Provide the [x, y] coordinate of the cell's center where the given text is located.  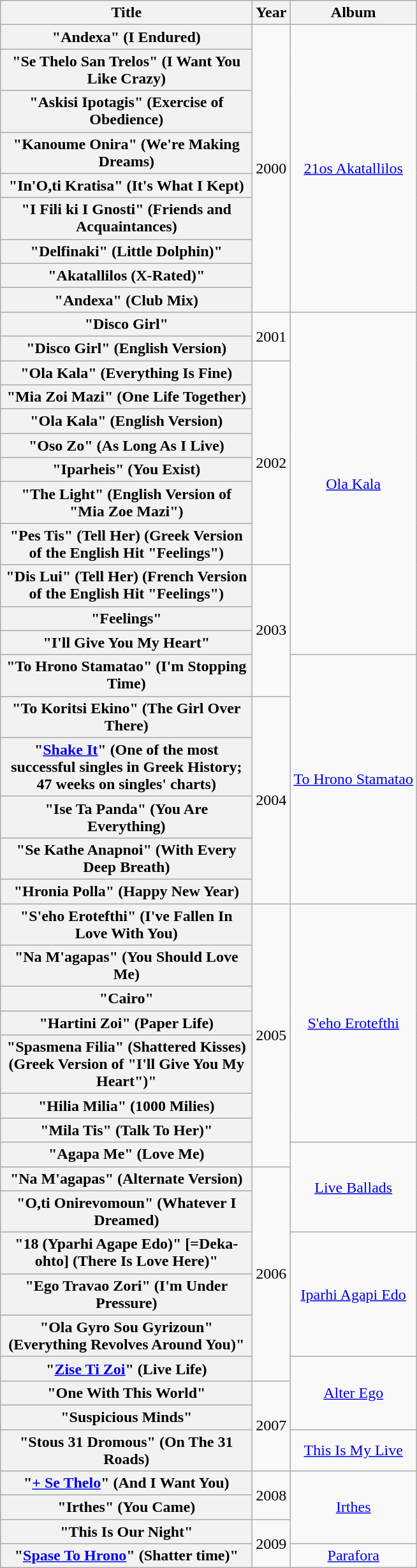
Irthes [353, 1507]
"Kanoume Onira" (We're Making Dreams) [126, 153]
"Mila Tis" (Talk To Her)" [126, 1130]
"Oso Zo" (As Long As I Live) [126, 446]
"Askisi Ipotagis" (Exercise of Obedience) [126, 111]
"To Hrono Stamatao" (I'm Stopping Time) [126, 676]
"Disco Girl" [126, 324]
"Suspicious Minds" [126, 1417]
S'eho Erotefthi [353, 1023]
Album [353, 13]
"Iparheis" (You Exist) [126, 470]
2009 [272, 1544]
2002 [272, 463]
"Ola Kala" (English Version) [126, 421]
"Se Kathe Anapnoi" (With Every Deep Breath) [126, 858]
"Zise Ti Zoi" (Live Life) [126, 1368]
"Ola Kala" (Everything Is Fine) [126, 373]
"18 (Yparhi Agape Edo)" [=Deka-ohto] (There Is Love Here)" [126, 1253]
Title [126, 13]
"Ola Gyro Sou Gyrizoun" (Everything Revolves Around You)" [126, 1336]
To Hrono Stamatao [353, 779]
"Stous 31 Dromous" (On The 31 Roads) [126, 1449]
Ola Kala [353, 483]
2004 [272, 799]
"Delfinaki" (Little Dolphin)" [126, 251]
Alter Ego [353, 1393]
"+ Se Thelo" (And I Want You) [126, 1483]
"Hronia Polla" (Happy New Year) [126, 891]
"Ise Ta Panda" (You Are Everything) [126, 817]
Live Ballads [353, 1187]
"Dis Lui" (Tell Her) (French Version of the English Hit "Feelings") [126, 585]
2006 [272, 1274]
"To Koritsi Ekino" (The Girl Over There) [126, 716]
"I'll Give You My Heart" [126, 642]
"I Fili ki I Gnosti" (Friends and Acquaintances) [126, 218]
"Na M'agapas" (Alternate Version) [126, 1179]
"Se Thelo San Trelos" (I Want You Like Crazy) [126, 70]
2005 [272, 1035]
This Is My Live [353, 1449]
"Ego Travao Zori" (I'm Under Pressure) [126, 1294]
"Spase To Hrono" (Shatter time)" [126, 1556]
"S'eho Erotefthi" (I've Fallen In Love With You) [126, 924]
"Hartini Zoi" (Paper Life) [126, 1023]
"Feelings" [126, 618]
Iparhi Agapi Edo [353, 1294]
Parafora [353, 1556]
"Shake It" (One of the most successful singles in Greek History; 47 weeks on singles' charts) [126, 767]
"Na M'agapas" (You Should Love Me) [126, 966]
"Andexa" (Club Mix) [126, 300]
"Spasmena Filia" (Shattered Kisses) (Greek Version of "I'll Give You My Heart")" [126, 1064]
"This Is Our Night" [126, 1532]
2008 [272, 1495]
"In'O,ti Kratisa" (It's What I Kept) [126, 185]
"Pes Tis" (Tell Her) (Greek Version of the English Hit "Feelings") [126, 544]
2000 [272, 168]
"Cairo" [126, 999]
21os Akatallilos [353, 168]
Year [272, 13]
2007 [272, 1425]
2001 [272, 336]
"O,ti Onirevomoun" (Whatever I Dreamed) [126, 1211]
"The Light" (English Version of "Mia Zoe Mazi") [126, 502]
2003 [272, 630]
"Andexa" (I Endured) [126, 37]
"Hilia Milia" (1000 Milies) [126, 1106]
"Disco Girl" (English Version) [126, 348]
"Agapa Me" (Love Me) [126, 1154]
"Akatallilos (X-Rated)" [126, 275]
"Irthes" (You Came) [126, 1507]
"Mia Zoi Mazi" (One Life Together) [126, 397]
"One With This World" [126, 1393]
